Detect which cell encompasses the target text, then output its [x, y] center coordinate. 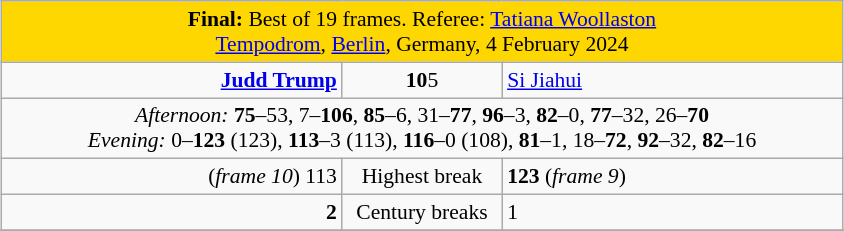
105 [422, 80]
1 [672, 213]
Final: Best of 19 frames. Referee: Tatiana WoollastonTempodrom, Berlin, Germany, 4 February 2024 [422, 32]
Si Jiahui [672, 80]
(frame 10) 113 [172, 177]
Century breaks [422, 213]
2 [172, 213]
123 (frame 9) [672, 177]
Judd Trump [172, 80]
Highest break [422, 177]
